Provide the (X, Y) coordinate of the cell's center where the given text is located.  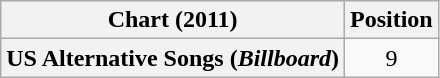
Chart (2011) (173, 20)
9 (392, 58)
US Alternative Songs (Billboard) (173, 58)
Position (392, 20)
